Detect which cell encompasses the target text, then output its (X, Y) center coordinate. 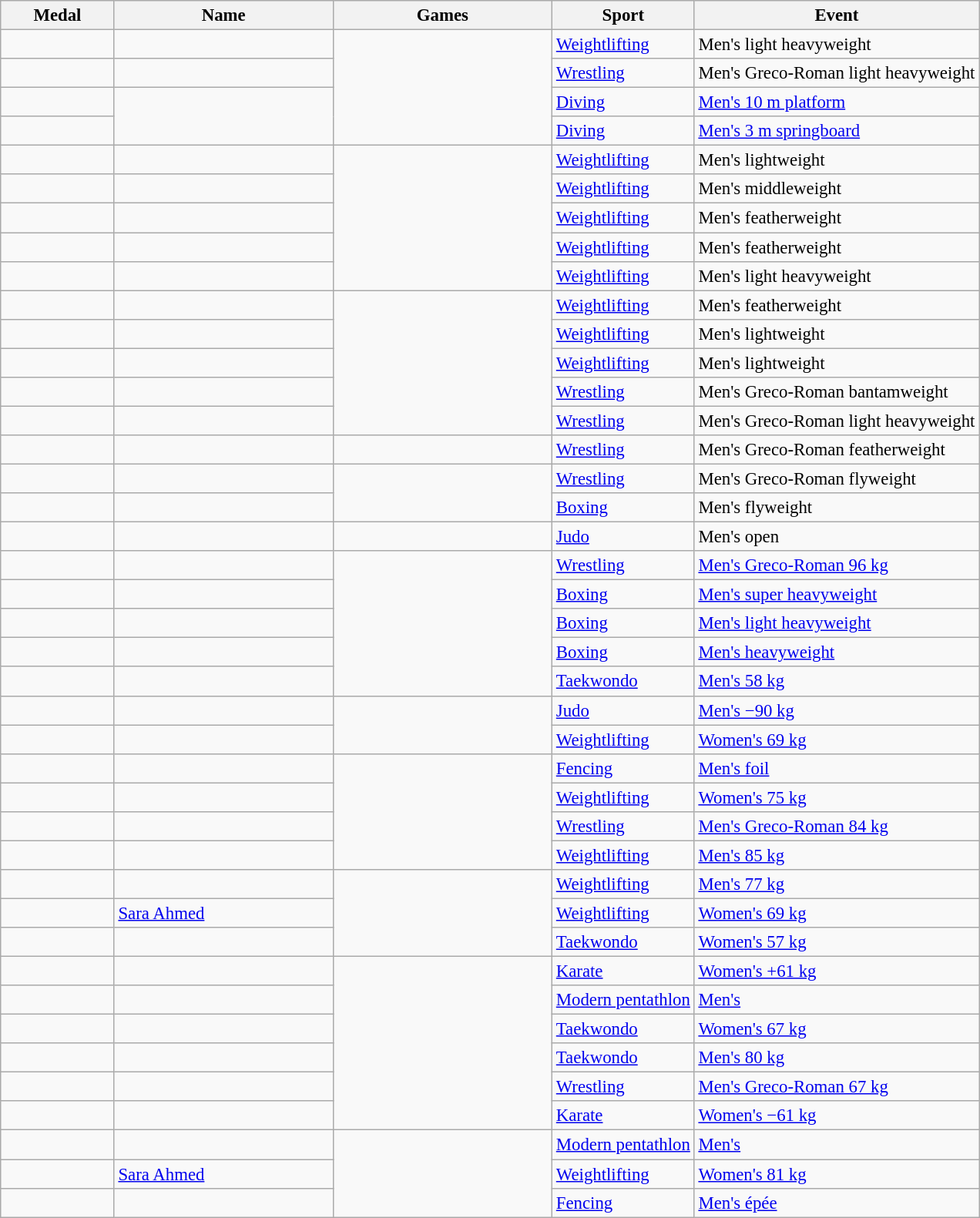
Men's super heavyweight (837, 595)
Women's 75 kg (837, 797)
Men's Greco-Roman flyweight (837, 478)
Men's flyweight (837, 508)
Event (837, 15)
Men's 80 kg (837, 1058)
Games (442, 15)
Men's 3 m springboard (837, 131)
Men's 77 kg (837, 884)
Men's 85 kg (837, 855)
Men's foil (837, 768)
Men's Greco-Roman 67 kg (837, 1087)
Women's −61 kg (837, 1116)
Sport (623, 15)
Women's 81 kg (837, 1174)
Men's Greco-Roman 84 kg (837, 827)
Women's +61 kg (837, 971)
Men's Greco-Roman bantamweight (837, 392)
Men's open (837, 537)
Men's Greco-Roman 96 kg (837, 565)
Medal (57, 15)
Men's 58 kg (837, 682)
Men's −90 kg (837, 710)
Name (223, 15)
Men's Greco-Roman featherweight (837, 450)
Men's middleweight (837, 189)
Men's heavyweight (837, 653)
Women's 57 kg (837, 942)
Men's 10 m platform (837, 102)
Women's 67 kg (837, 1029)
Men's épée (837, 1203)
